From the cell containing the given text, extract its center point as (x, y) coordinate. 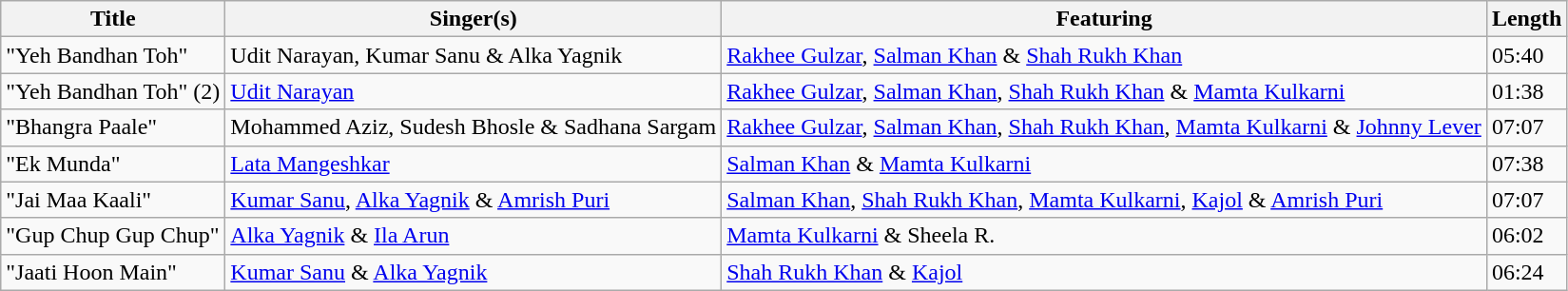
Lata Mangeshkar (474, 164)
Rakhee Gulzar, Salman Khan & Shah Rukh Khan (1105, 55)
Alka Yagnik & Ila Arun (474, 236)
05:40 (1526, 55)
"Ek Munda" (113, 164)
"Jaati Hoon Main" (113, 272)
"Yeh Bandhan Toh" (113, 55)
Salman Khan, Shah Rukh Khan, Mamta Kulkarni, Kajol & Amrish Puri (1105, 200)
Featuring (1105, 19)
06:02 (1526, 236)
"Jai Maa Kaali" (113, 200)
Kumar Sanu, Alka Yagnik & Amrish Puri (474, 200)
Mamta Kulkarni & Sheela R. (1105, 236)
01:38 (1526, 91)
Length (1526, 19)
Rakhee Gulzar, Salman Khan, Shah Rukh Khan & Mamta Kulkarni (1105, 91)
"Yeh Bandhan Toh" (2) (113, 91)
Rakhee Gulzar, Salman Khan, Shah Rukh Khan, Mamta Kulkarni & Johnny Lever (1105, 127)
Kumar Sanu & Alka Yagnik (474, 272)
Shah Rukh Khan & Kajol (1105, 272)
"Bhangra Paale" (113, 127)
Salman Khan & Mamta Kulkarni (1105, 164)
"Gup Chup Gup Chup" (113, 236)
Mohammed Aziz, Sudesh Bhosle & Sadhana Sargam (474, 127)
Singer(s) (474, 19)
Title (113, 19)
Udit Narayan, Kumar Sanu & Alka Yagnik (474, 55)
06:24 (1526, 272)
Udit Narayan (474, 91)
07:38 (1526, 164)
